Search for the cell housing the specified text and yield its [x, y] center coordinate. 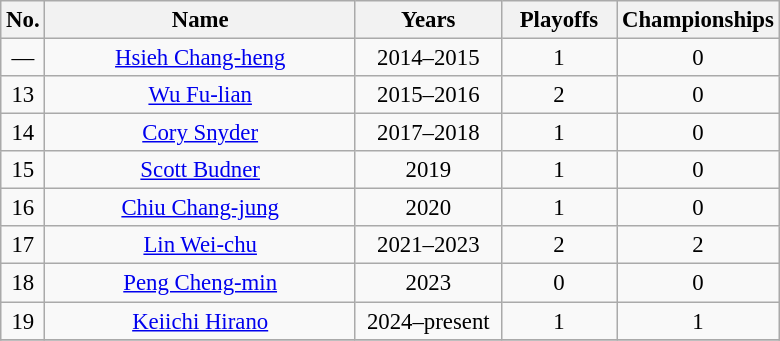
16 [23, 208]
Hsieh Chang-heng [200, 58]
14 [23, 133]
Playoffs [559, 20]
Cory Snyder [200, 133]
2023 [428, 283]
17 [23, 245]
2014–2015 [428, 58]
Peng Cheng-min [200, 283]
2015–2016 [428, 95]
2017–2018 [428, 133]
Keiichi Hirano [200, 321]
Years [428, 20]
13 [23, 95]
18 [23, 283]
2024–present [428, 321]
2019 [428, 170]
2021–2023 [428, 245]
— [23, 58]
Lin Wei-chu [200, 245]
Name [200, 20]
19 [23, 321]
Championships [698, 20]
No. [23, 20]
15 [23, 170]
Wu Fu-lian [200, 95]
2020 [428, 208]
Scott Budner [200, 170]
Chiu Chang-jung [200, 208]
